Find where the given text appears and provide that cell's center as [X, Y] coordinate. 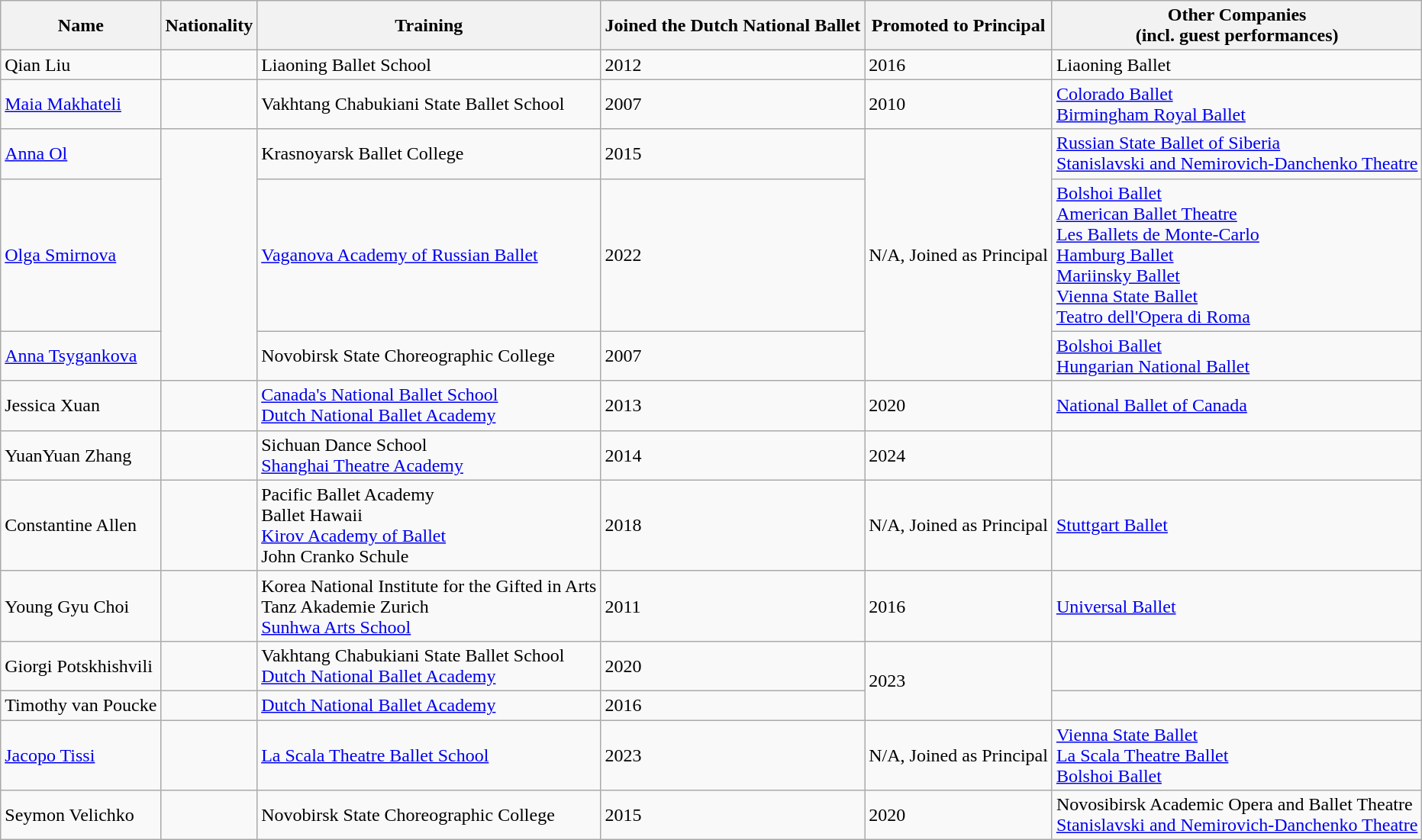
Vakhtang Chabukiani State Ballet School [429, 104]
Joined the Dutch National Ballet [733, 26]
Young Gyu Choi [81, 606]
2010 [959, 104]
YuanYuan Zhang [81, 455]
Sichuan Dance SchoolShanghai Theatre Academy [429, 455]
Russian State Ballet of SiberiaStanislavski and Nemirovich-Danchenko Theatre [1237, 154]
Bolshoi BalletAmerican Ballet TheatreLes Ballets de Monte-CarloHamburg BalletMariinsky BalletVienna State BalletTeatro dell'Opera di Roma [1237, 255]
Other Companies(incl. guest performances) [1237, 26]
Liaoning Ballet [1237, 65]
Korea National Institute for the Gifted in ArtsTanz Akademie ZurichSunhwa Arts School [429, 606]
Colorado BalletBirmingham Royal Ballet [1237, 104]
Vienna State BalletLa Scala Theatre BalletBolshoi Ballet [1237, 755]
Vakhtang Chabukiani State Ballet SchoolDutch National Ballet Academy [429, 665]
Name [81, 26]
Olga Smirnova [81, 255]
Vaganova Academy of Russian Ballet [429, 255]
2014 [733, 455]
Constantine Allen [81, 525]
Novosibirsk Academic Opera and Ballet TheatreStanislavski and Nemirovich-Danchenko Theatre [1237, 815]
2024 [959, 455]
Anna Ol [81, 154]
Bolshoi BalletHungarian National Ballet [1237, 356]
Stuttgart Ballet [1237, 525]
2011 [733, 606]
Timothy van Poucke [81, 705]
Universal Ballet [1237, 606]
2013 [733, 406]
National Ballet of Canada [1237, 406]
Maia Makhateli [81, 104]
Jessica Xuan [81, 406]
Anna Tsygankova [81, 356]
Canada's National Ballet SchoolDutch National Ballet Academy [429, 406]
Krasnoyarsk Ballet College [429, 154]
2012 [733, 65]
Pacific Ballet AcademyBallet HawaiiKirov Academy of BalletJohn Cranko Schule [429, 525]
Giorgi Potskhishvili [81, 665]
Promoted to Principal [959, 26]
Jacopo Tissi [81, 755]
Dutch National Ballet Academy [429, 705]
Qian Liu [81, 65]
Nationality [209, 26]
2022 [733, 255]
La Scala Theatre Ballet School [429, 755]
2018 [733, 525]
Training [429, 26]
Liaoning Ballet School [429, 65]
Seymon Velichko [81, 815]
